Output the [X, Y] coordinate of the center of the cell containing the given text.  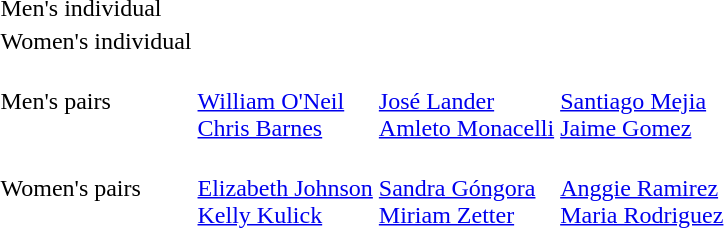
William O'NeilChris Barnes [285, 101]
José LanderAmleto Monacelli [466, 101]
